Return [X, Y] of the center of cell containing provided text 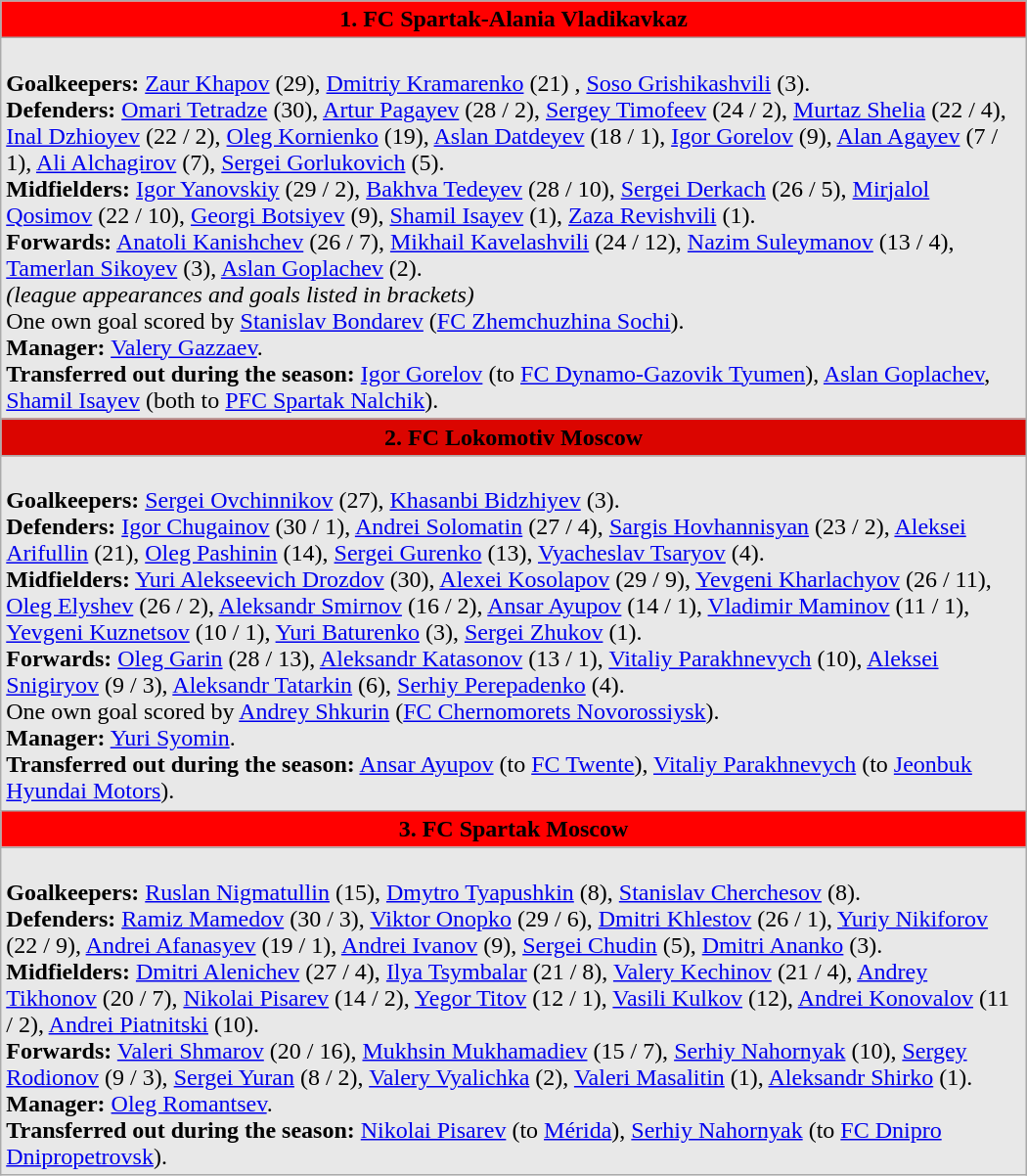
1. FC Spartak-Alania Vladikavkaz [513, 20]
2. FC Lokomotiv Moscow [513, 437]
3. FC Spartak Moscow [513, 829]
